Scan for the cell matching the given text and deliver its (x, y) coordinate at center. 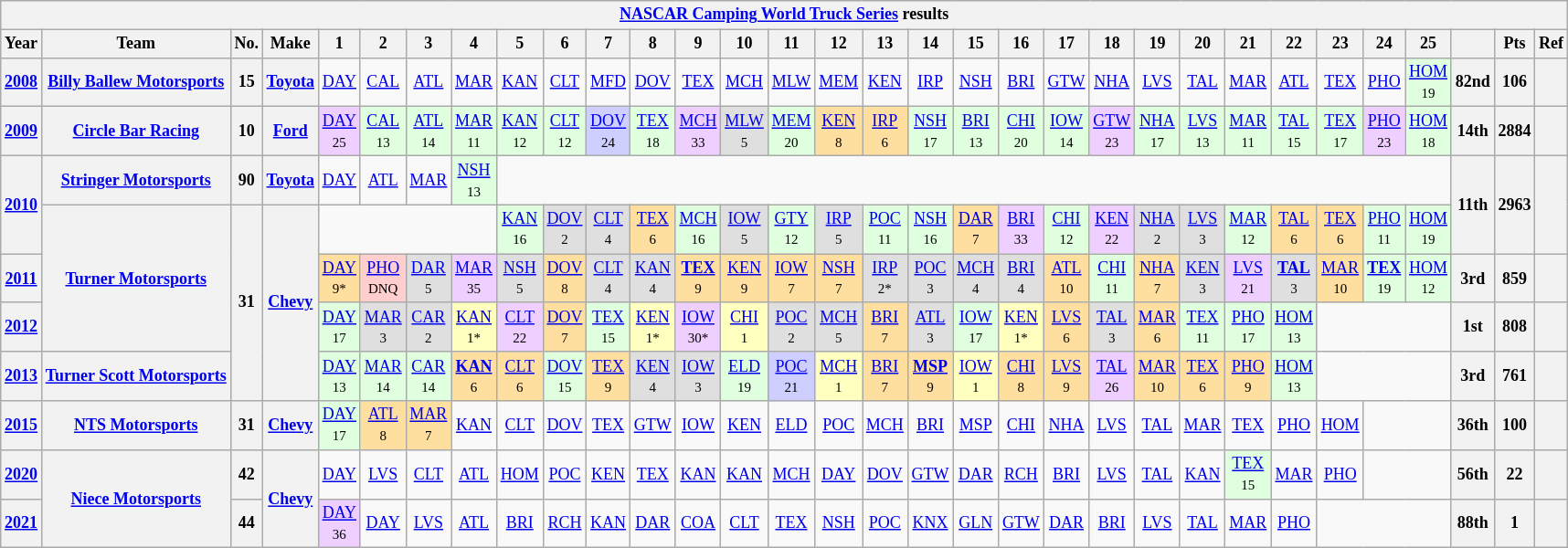
2008 (22, 82)
CHI20 (1022, 132)
LVS13 (1202, 132)
DOV15 (565, 376)
CLT22 (519, 327)
CAL (383, 82)
IRP2* (885, 279)
2021 (22, 523)
NASCAR Camping World Truck Series results (784, 15)
6 (565, 44)
TAL6 (1294, 229)
LVS6 (1066, 327)
90 (247, 180)
MCH33 (698, 132)
42 (247, 474)
PHO23 (1384, 132)
MLW5 (744, 132)
KEN8 (839, 132)
POC11 (885, 229)
TEX17 (1340, 132)
5 (519, 44)
BRI4 (1022, 279)
MEM (839, 82)
MCH1 (839, 376)
36th (1473, 426)
88th (1473, 523)
DAY9* (339, 279)
Circle Bar Racing (135, 132)
20 (1202, 44)
Turner Motorsports (135, 278)
KEN22 (1112, 229)
GTY12 (791, 229)
CHI8 (1022, 376)
ELD (791, 426)
KAN6 (474, 376)
MCH5 (839, 327)
POC2 (791, 327)
ATL3 (930, 327)
IRP5 (839, 229)
2012 (22, 327)
KEN9 (744, 279)
CAR14 (429, 376)
NSH5 (519, 279)
LVS3 (1202, 229)
LVS9 (1066, 376)
HOM12 (1429, 279)
2884 (1515, 132)
DAY13 (339, 376)
8 (652, 44)
DAR7 (976, 229)
KAN4 (652, 279)
IOW17 (976, 327)
9 (698, 44)
NTS Motorsports (135, 426)
24 (1384, 44)
NHA2 (1158, 229)
DAY25 (339, 132)
BRI33 (1022, 229)
CAR2 (429, 327)
ATL14 (429, 132)
CLT12 (565, 132)
MCH16 (698, 229)
4 (474, 44)
KNX (930, 523)
MAR7 (429, 426)
CLT6 (519, 376)
808 (1515, 327)
56th (1473, 474)
MSP (976, 426)
761 (1515, 376)
IOW5 (744, 229)
TAL26 (1112, 376)
DOV2 (565, 229)
Pts (1515, 44)
GTW23 (1112, 132)
MCH4 (976, 279)
MSP9 (930, 376)
2010 (22, 205)
IOW30* (698, 327)
MAR14 (383, 376)
GLN (976, 523)
MAR6 (1158, 327)
ATL8 (383, 426)
Ref (1552, 44)
MAR3 (383, 327)
14th (1473, 132)
KAN16 (519, 229)
19 (1158, 44)
Niece Motorsports (135, 499)
2 (383, 44)
23 (1340, 44)
HOM18 (1429, 132)
25 (1429, 44)
Stringer Motorsports (135, 180)
DAY36 (339, 523)
POC3 (930, 279)
KAN1* (474, 327)
21 (1248, 44)
3 (429, 44)
Year (22, 44)
PHO9 (1248, 376)
TEX18 (652, 132)
PHODNQ (383, 279)
2963 (1515, 205)
PHO17 (1248, 327)
DOV8 (565, 279)
2015 (22, 426)
859 (1515, 279)
TAL15 (1294, 132)
NHA17 (1158, 132)
KAN12 (519, 132)
11th (1473, 205)
IOW7 (791, 279)
11 (791, 44)
CHI1 (744, 327)
COA (698, 523)
NSH17 (930, 132)
100 (1515, 426)
IOW14 (1066, 132)
16 (1022, 44)
MEM20 (791, 132)
14 (930, 44)
Billy Ballew Motorsports (135, 82)
17 (1066, 44)
TEX11 (1202, 327)
NSH16 (930, 229)
MLW (791, 82)
CHI12 (1066, 229)
Turner Scott Motorsports (135, 376)
13 (885, 44)
IOW1 (976, 376)
Ford (291, 132)
IOW3 (698, 376)
IRP6 (885, 132)
44 (247, 523)
Make (291, 44)
NHA7 (1158, 279)
2011 (22, 279)
POC21 (791, 376)
DAR5 (429, 279)
ELD19 (744, 376)
MAR12 (1248, 229)
18 (1112, 44)
2020 (22, 474)
82nd (1473, 82)
CHI11 (1112, 279)
CHI (1022, 426)
BRI13 (976, 132)
MFD (609, 82)
KEN4 (652, 376)
DOV7 (565, 327)
ATL10 (1066, 279)
2013 (22, 376)
2009 (22, 132)
MAR35 (474, 279)
TEX19 (1384, 279)
IRP (930, 82)
12 (839, 44)
IOW (698, 426)
7 (609, 44)
NSH13 (474, 180)
KEN3 (1202, 279)
PHO11 (1384, 229)
LVS21 (1248, 279)
DOV24 (609, 132)
No. (247, 44)
1st (1473, 327)
NSH7 (839, 279)
Team (135, 44)
CAL13 (383, 132)
106 (1515, 82)
